Determine the [X, Y] coordinate at the center of the cell enclosing the given text.  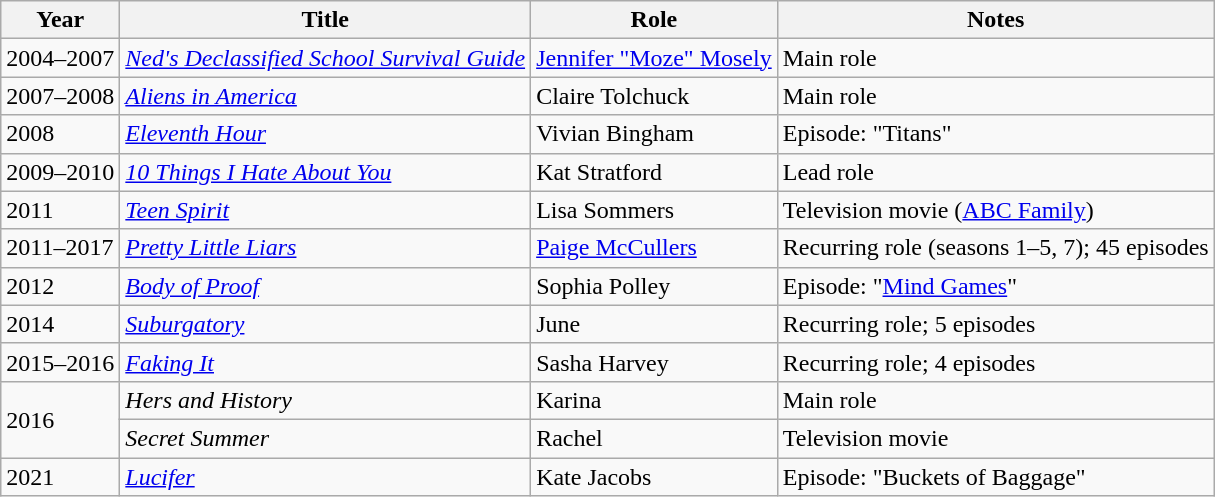
Kate Jacobs [654, 477]
2008 [60, 134]
Role [654, 20]
Television movie [996, 438]
Lead role [996, 172]
Body of Proof [326, 286]
Lisa Sommers [654, 210]
Paige McCullers [654, 248]
Episode: "Buckets of Baggage" [996, 477]
Teen Spirit [326, 210]
2004–2007 [60, 58]
Lucifer [326, 477]
Aliens in America [326, 96]
10 Things I Hate About You [326, 172]
Sophia Polley [654, 286]
2015–2016 [60, 362]
Pretty Little Liars [326, 248]
2012 [60, 286]
2009–2010 [60, 172]
2016 [60, 419]
Sasha Harvey [654, 362]
Rachel [654, 438]
Eleventh Hour [326, 134]
2011 [60, 210]
Hers and History [326, 400]
Karina [654, 400]
Ned's Declassified School Survival Guide [326, 58]
Jennifer "Moze" Mosely [654, 58]
Notes [996, 20]
Television movie (ABC Family) [996, 210]
Kat Stratford [654, 172]
2007–2008 [60, 96]
Recurring role (seasons 1–5, 7); 45 episodes [996, 248]
Faking It [326, 362]
Episode: "Titans" [996, 134]
June [654, 324]
2021 [60, 477]
Secret Summer [326, 438]
Recurring role; 4 episodes [996, 362]
Recurring role; 5 episodes [996, 324]
Vivian Bingham [654, 134]
Episode: "Mind Games" [996, 286]
Suburgatory [326, 324]
2014 [60, 324]
Title [326, 20]
Claire Tolchuck [654, 96]
2011–2017 [60, 248]
Year [60, 20]
